Pinpoint the cell where the given text exists, returning its [x, y] midpoint coordinate. 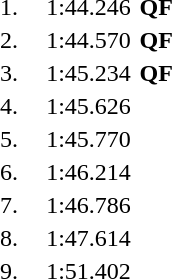
1:45.770 [88, 139]
1:47.614 [88, 238]
1:46.214 [88, 172]
1:46.786 [88, 205]
1:45.626 [88, 106]
1:44.570 [88, 40]
1:45.234 [88, 73]
